From the cell containing the given text, extract its center point as (x, y) coordinate. 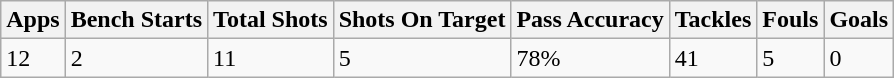
Shots On Target (422, 20)
Total Shots (271, 20)
Fouls (790, 20)
Tackles (713, 20)
11 (271, 58)
0 (859, 58)
78% (590, 58)
41 (713, 58)
Goals (859, 20)
2 (136, 58)
12 (33, 58)
Apps (33, 20)
Pass Accuracy (590, 20)
Bench Starts (136, 20)
